For the text-containing cell, return its midpoint in (x, y) coordinate format. 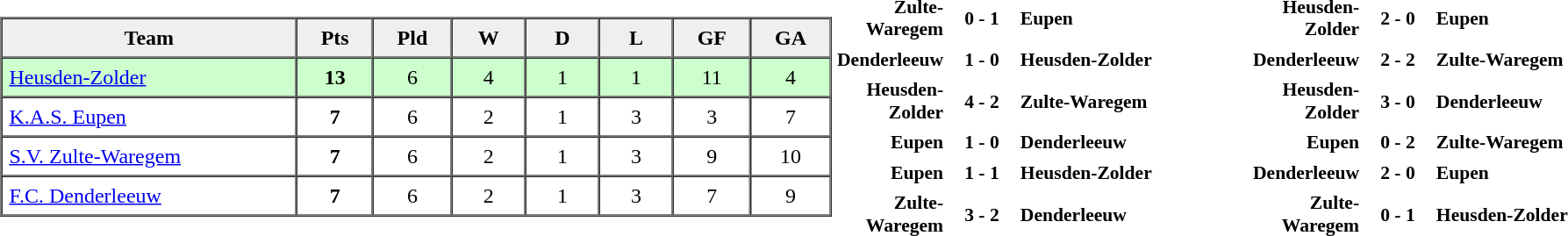
1 - 1 (982, 173)
2 - 2 (1398, 60)
W (489, 37)
S.V. Zulte-Waregem (149, 156)
F.C. Denderleeuw (149, 195)
L (636, 37)
Zulte-Waregem (1132, 100)
10 (790, 156)
Pld (412, 37)
13 (335, 77)
GF (712, 37)
4 - 2 (982, 100)
3 - 0 (1398, 100)
K.A.S. Eupen (149, 116)
0 - 2 (1398, 142)
GA (790, 37)
Pts (335, 37)
11 (712, 77)
2 - 0 (1398, 173)
D (562, 37)
Team (149, 37)
